Identify which cell holds the provided text, then report its [x, y] central coordinate. 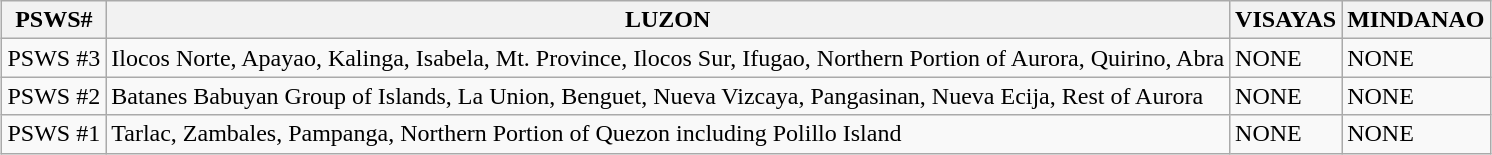
VISAYAS [1286, 20]
Tarlac, Zambales, Pampanga, Northern Portion of Quezon including Polillo Island [668, 134]
Batanes Babuyan Group of Islands, La Union, Benguet, Nueva Vizcaya, Pangasinan, Nueva Ecija, Rest of Aurora [668, 96]
MINDANAO [1416, 20]
PSWS# [54, 20]
PSWS #2 [54, 96]
PSWS #1 [54, 134]
Ilocos Norte, Apayao, Kalinga, Isabela, Mt. Province, Ilocos Sur, Ifugao, Northern Portion of Aurora, Quirino, Abra [668, 58]
PSWS #3 [54, 58]
LUZON [668, 20]
